Search for the cell housing the specified text and yield its (X, Y) center coordinate. 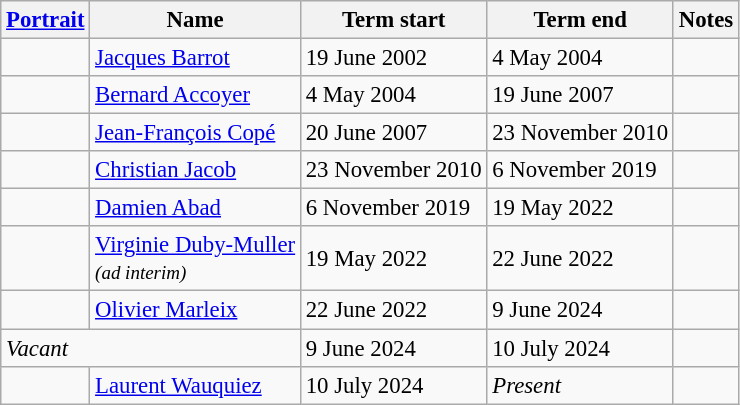
Virginie Duby-Muller(ad interim) (196, 258)
Jean-François Copé (196, 133)
Portrait (46, 20)
Vacant (151, 348)
Damien Abad (196, 208)
Term end (580, 20)
Name (196, 20)
Present (580, 385)
20 June 2007 (393, 133)
Laurent Wauquiez (196, 385)
Olivier Marleix (196, 310)
Bernard Accoyer (196, 95)
Notes (706, 20)
Jacques Barrot (196, 58)
Term start (393, 20)
19 June 2007 (580, 95)
19 June 2002 (393, 58)
Christian Jacob (196, 170)
